From the cell containing the given text, extract its center point as (X, Y) coordinate. 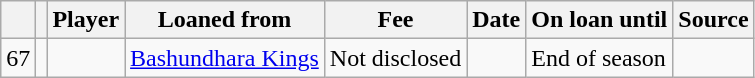
Fee (395, 20)
End of season (600, 58)
Player (86, 20)
Loaned from (225, 20)
Not disclosed (395, 58)
Date (496, 20)
Source (714, 20)
67 (18, 58)
Bashundhara Kings (225, 58)
On loan until (600, 20)
